Search for the cell housing the specified text and yield its (x, y) center coordinate. 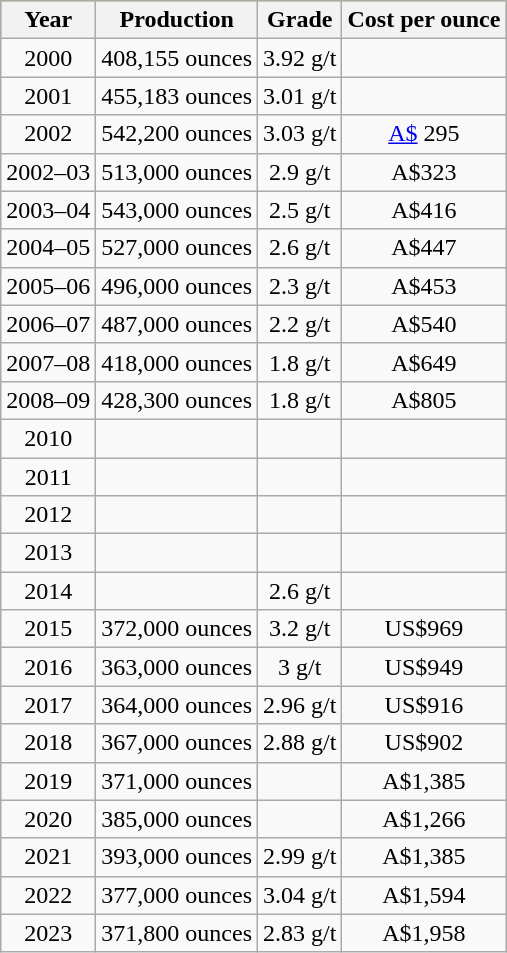
496,000 ounces (177, 286)
2008–09 (48, 400)
3.2 g/t (300, 629)
2.83 g/t (300, 933)
3.92 g/t (300, 58)
US$916 (424, 705)
2019 (48, 781)
A$1,594 (424, 895)
418,000 ounces (177, 362)
428,300 ounces (177, 400)
543,000 ounces (177, 210)
487,000 ounces (177, 324)
2022 (48, 895)
A$1,266 (424, 819)
371,800 ounces (177, 933)
2017 (48, 705)
A$416 (424, 210)
527,000 ounces (177, 248)
371,000 ounces (177, 781)
2014 (48, 591)
513,000 ounces (177, 172)
A$649 (424, 362)
372,000 ounces (177, 629)
2006–07 (48, 324)
2.3 g/t (300, 286)
377,000 ounces (177, 895)
Production (177, 20)
A$453 (424, 286)
3.04 g/t (300, 895)
408,155 ounces (177, 58)
US$969 (424, 629)
363,000 ounces (177, 667)
2012 (48, 515)
2003–04 (48, 210)
2.2 g/t (300, 324)
2.9 g/t (300, 172)
2007–08 (48, 362)
542,200 ounces (177, 134)
Year (48, 20)
385,000 ounces (177, 819)
367,000 ounces (177, 743)
A$447 (424, 248)
455,183 ounces (177, 96)
2013 (48, 553)
364,000 ounces (177, 705)
2.96 g/t (300, 705)
2005–06 (48, 286)
A$1,958 (424, 933)
2002–03 (48, 172)
US$902 (424, 743)
Grade (300, 20)
2015 (48, 629)
2.99 g/t (300, 857)
2023 (48, 933)
3.03 g/t (300, 134)
2011 (48, 477)
393,000 ounces (177, 857)
2001 (48, 96)
2004–05 (48, 248)
A$323 (424, 172)
2010 (48, 438)
2021 (48, 857)
3 g/t (300, 667)
2.5 g/t (300, 210)
A$805 (424, 400)
2000 (48, 58)
US$949 (424, 667)
2.88 g/t (300, 743)
2018 (48, 743)
A$ 295 (424, 134)
2020 (48, 819)
2002 (48, 134)
2016 (48, 667)
A$540 (424, 324)
3.01 g/t (300, 96)
Cost per ounce (424, 20)
